Identify which cell holds the provided text, then report its [x, y] central coordinate. 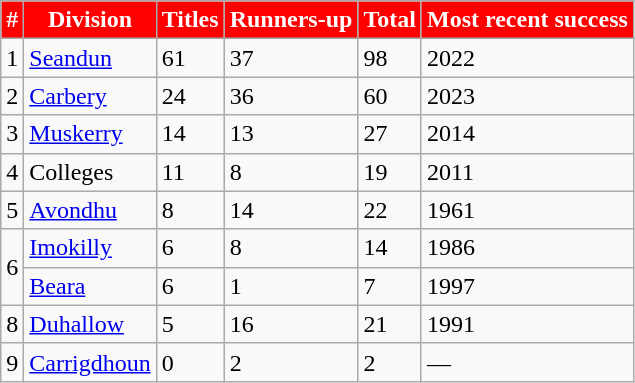
Beara [90, 286]
21 [390, 324]
Carbery [90, 96]
2023 [527, 96]
Duhallow [90, 324]
1986 [527, 248]
9 [12, 362]
1961 [527, 210]
60 [390, 96]
Avondhu [90, 210]
Colleges [90, 172]
# [12, 20]
7 [390, 286]
— [527, 362]
22 [390, 210]
Most recent success [527, 20]
0 [190, 362]
19 [390, 172]
27 [390, 134]
1991 [527, 324]
2011 [527, 172]
Muskerry [90, 134]
4 [12, 172]
Runners-up [291, 20]
Imokilly [90, 248]
11 [190, 172]
Total [390, 20]
16 [291, 324]
98 [390, 58]
1997 [527, 286]
Carrigdhoun [90, 362]
Seandun [90, 58]
37 [291, 58]
2022 [527, 58]
36 [291, 96]
Division [90, 20]
3 [12, 134]
2014 [527, 134]
Titles [190, 20]
13 [291, 134]
61 [190, 58]
24 [190, 96]
